Extract the [x, y] coordinate from the center of the cell holding the provided text.  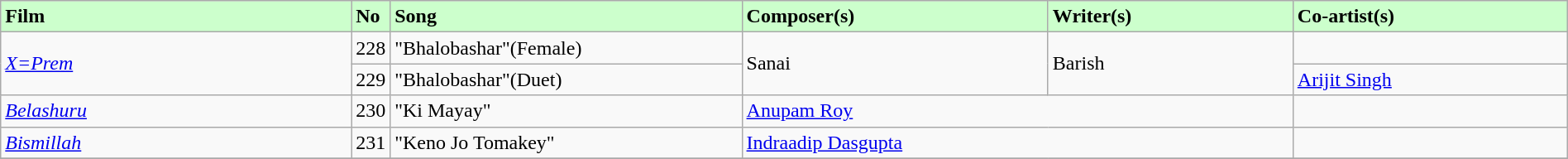
Belashuru [176, 111]
"Keno Jo Tomakey" [566, 142]
No [370, 17]
Co-artist(s) [1430, 17]
Writer(s) [1170, 17]
"Bhalobashar"(Duet) [566, 79]
"Ki Mayay" [566, 111]
Composer(s) [895, 17]
Barish [1170, 64]
X=Prem [176, 64]
230 [370, 111]
Film [176, 17]
Anupam Roy [1017, 111]
Bismillah [176, 142]
Song [566, 17]
228 [370, 48]
Indraadip Dasgupta [1017, 142]
Sanai [895, 64]
"Bhalobashar"(Female) [566, 48]
231 [370, 142]
229 [370, 79]
Arijit Singh [1430, 79]
